Find where the given text appears and provide that cell's center as (x, y) coordinate. 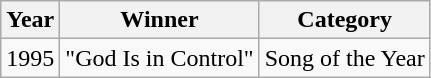
Year (30, 20)
"God Is in Control" (160, 58)
Category (344, 20)
1995 (30, 58)
Winner (160, 20)
Song of the Year (344, 58)
